Extract the (X, Y) coordinate from the center of the cell holding the provided text.  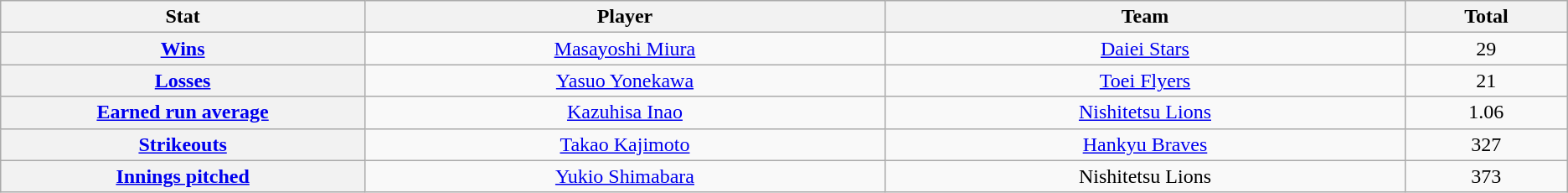
21 (1486, 81)
Strikeouts (183, 144)
Earned run average (183, 112)
373 (1486, 176)
Daiei Stars (1144, 49)
1.06 (1486, 112)
Player (625, 17)
Toei Flyers (1144, 81)
Yukio Shimabara (625, 176)
Total (1486, 17)
Wins (183, 49)
Takao Kajimoto (625, 144)
Losses (183, 81)
327 (1486, 144)
Yasuo Yonekawa (625, 81)
Team (1144, 17)
Innings pitched (183, 176)
Stat (183, 17)
29 (1486, 49)
Masayoshi Miura (625, 49)
Kazuhisa Inao (625, 112)
Hankyu Braves (1144, 144)
